Extract the [X, Y] coordinate from the center of the cell holding the provided text.  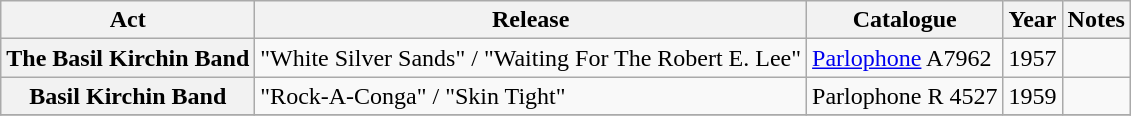
The Basil Kirchin Band [128, 58]
Release [531, 20]
Parlophone R 4527 [905, 96]
"White Silver Sands" / "Waiting For The Robert E. Lee" [531, 58]
Act [128, 20]
Catalogue [905, 20]
1957 [1032, 58]
"Rock-A-Conga" / "Skin Tight" [531, 96]
Notes [1096, 20]
Parlophone A7962 [905, 58]
1959 [1032, 96]
Basil Kirchin Band [128, 96]
Year [1032, 20]
